Search for the cell housing the specified text and yield its (x, y) center coordinate. 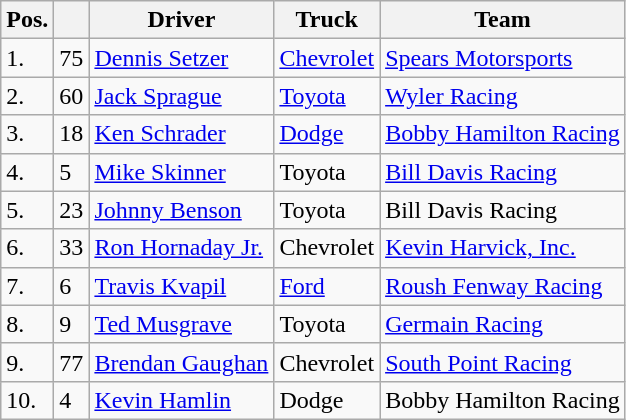
Truck (327, 20)
6. (28, 248)
8. (28, 324)
Ron Hornaday Jr. (182, 248)
Spears Motorsports (503, 58)
Ford (327, 286)
60 (72, 96)
Wyler Racing (503, 96)
75 (72, 58)
Germain Racing (503, 324)
Mike Skinner (182, 172)
4. (28, 172)
Dennis Setzer (182, 58)
2. (28, 96)
9. (28, 362)
Driver (182, 20)
7. (28, 286)
Kevin Hamlin (182, 400)
23 (72, 210)
3. (28, 134)
5. (28, 210)
Roush Fenway Racing (503, 286)
1. (28, 58)
Pos. (28, 20)
6 (72, 286)
Travis Kvapil (182, 286)
South Point Racing (503, 362)
33 (72, 248)
9 (72, 324)
18 (72, 134)
10. (28, 400)
Kevin Harvick, Inc. (503, 248)
5 (72, 172)
Ken Schrader (182, 134)
77 (72, 362)
Jack Sprague (182, 96)
4 (72, 400)
Team (503, 20)
Ted Musgrave (182, 324)
Johnny Benson (182, 210)
Brendan Gaughan (182, 362)
